Return the [x, y] coordinate for the center point of the cell that contains the specified text.  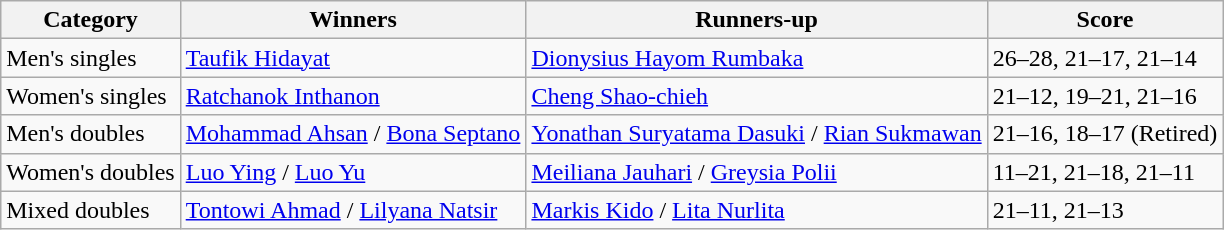
Taufik Hidayat [353, 58]
Mixed doubles [90, 210]
21–11, 21–13 [1105, 210]
Luo Ying / Luo Yu [353, 172]
Women's doubles [90, 172]
Meiliana Jauhari / Greysia Polii [756, 172]
Cheng Shao-chieh [756, 96]
21–16, 18–17 (Retired) [1105, 134]
Runners-up [756, 20]
26–28, 21–17, 21–14 [1105, 58]
21–12, 19–21, 21–16 [1105, 96]
Men's singles [90, 58]
Yonathan Suryatama Dasuki / Rian Sukmawan [756, 134]
Women's singles [90, 96]
Ratchanok Inthanon [353, 96]
Score [1105, 20]
Markis Kido / Lita Nurlita [756, 210]
Winners [353, 20]
11–21, 21–18, 21–11 [1105, 172]
Men's doubles [90, 134]
Category [90, 20]
Dionysius Hayom Rumbaka [756, 58]
Tontowi Ahmad / Lilyana Natsir [353, 210]
Mohammad Ahsan / Bona Septano [353, 134]
